Detect which cell encompasses the target text, then output its (X, Y) center coordinate. 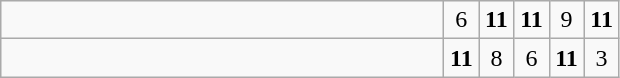
3 (602, 58)
8 (496, 58)
9 (566, 20)
